Detect which cell encompasses the target text, then output its (x, y) center coordinate. 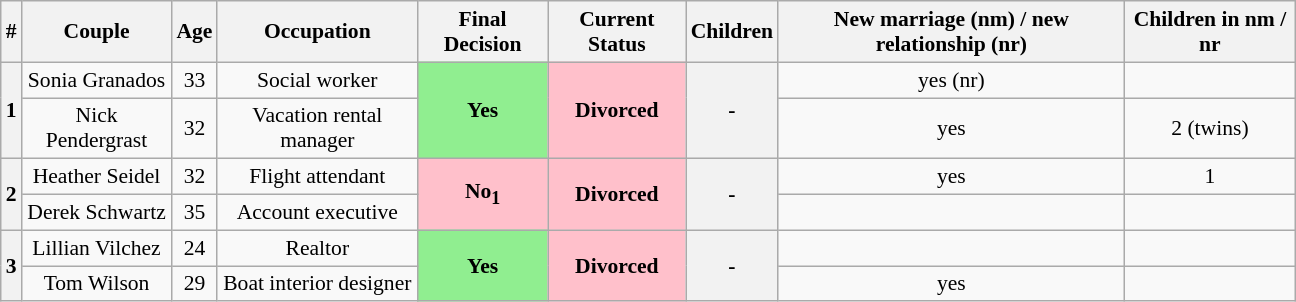
Social worker (317, 80)
Tom Wilson (97, 284)
Children in nm / nr (1210, 32)
Heather Seidel (97, 177)
yes (nr) (951, 80)
No1 (482, 194)
3 (12, 266)
Flight attendant (317, 177)
Lillian Vilchez (97, 248)
New marriage (nm) / new relationship (nr) (951, 32)
2 (twins) (1210, 128)
Derek Schwartz (97, 213)
2 (12, 194)
# (12, 32)
Current Status (617, 32)
29 (194, 284)
33 (194, 80)
Couple (97, 32)
Account executive (317, 213)
Age (194, 32)
Vacation rental manager (317, 128)
Sonia Granados (97, 80)
Nick Pendergrast (97, 128)
Realtor (317, 248)
Boat interior designer (317, 284)
Children (732, 32)
Final Decision (482, 32)
24 (194, 248)
Occupation (317, 32)
35 (194, 213)
